Output the [x, y] coordinate of the center of the cell containing the given text.  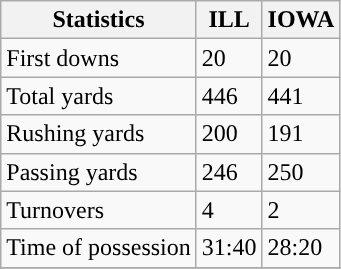
441 [301, 96]
250 [301, 172]
28:20 [301, 248]
First downs [99, 58]
Passing yards [99, 172]
Time of possession [99, 248]
Total yards [99, 96]
246 [229, 172]
ILL [229, 20]
Turnovers [99, 210]
191 [301, 134]
Rushing yards [99, 134]
IOWA [301, 20]
200 [229, 134]
446 [229, 96]
Statistics [99, 20]
31:40 [229, 248]
2 [301, 210]
4 [229, 210]
